From the cell containing the given text, extract its center point as (x, y) coordinate. 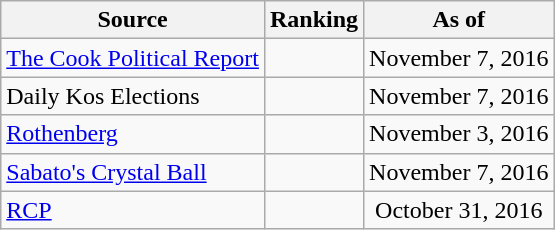
The Cook Political Report (133, 58)
Source (133, 20)
As of (459, 20)
RCP (133, 210)
Rothenberg (133, 134)
Sabato's Crystal Ball (133, 172)
November 3, 2016 (459, 134)
October 31, 2016 (459, 210)
Daily Kos Elections (133, 96)
Ranking (314, 20)
